Find where the given text appears and provide that cell's center as [X, Y] coordinate. 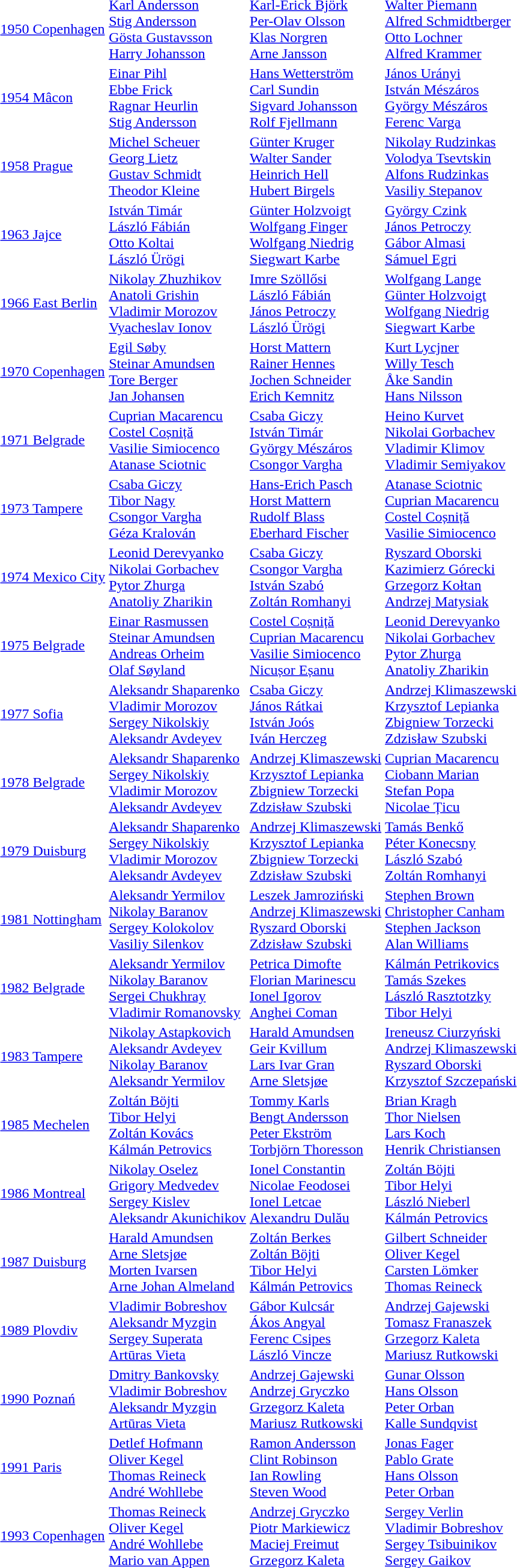
Hans WetterströmCarl SundinSigvard JohanssonRolf Fjellmann [315, 97]
Csaba GiczyJános RátkaiIstván JoósIván Herczeg [315, 714]
Cuprian MacarencuCostel CoșnițăVasilie SimiocencoAtanase Sciotnic [178, 440]
Zoltán BerkesZoltán BöjtiTibor HelyiKálmán Petrovics [315, 1262]
Nikolay OselezGrigory MedvedevSergey KislevAleksandr Akunichikov [178, 1193]
Günter HolzvoigtWolfgang FingerWolfgang NiedrigSiegwart Karbe [315, 234]
Aleksandr YermilovNikolay BaranovSergey KolokolovVasiliy Silenkov [178, 919]
Vladimir BobreshovAleksandr MyzginSergey SuperataArtūras Vieta [178, 1330]
Detlef HofmannOliver KegelThomas ReineckAndré Wohllebe [178, 1467]
Leonid DerevyankoNikolai GorbachevPytor ZhurgaAnatoliy Zharikin [178, 577]
Günter KrugerWalter SanderHeinrich HellHubert Birgels [315, 166]
Dmitry BankovskyVladimir BobreshovAleksandr MyzginArtūras Vieta [178, 1399]
Nikolay ZhuzhikovAnatoli GrishinVladimir MorozovVyacheslav Ionov [178, 303]
Gábor KulcsárÁkos AngyalFerenc CsipesLászló Vincze [315, 1330]
Zoltán BöjtiTibor HelyiZoltán KovácsKálmán Petrovics [178, 1125]
Hans-Erich PaschHorst MatternRudolf BlassEberhard Fischer [315, 508]
Petrica DimofteFlorian MarinescuIonel IgorovAnghei Coman [315, 988]
Csaba GiczyTibor NagyCsongor VarghaGéza Kralován [178, 508]
Harald AmundsenGeir KvillumLars Ivar GranArne Sletsjøe [315, 1056]
Michel ScheuerGeorg LietzGustav SchmidtTheodor Kleine [178, 166]
Egil SøbySteinar AmundsenTore BergerJan Johansen [178, 371]
Csaba GiczyCsongor VarghaIstván SzabóZoltán Romhanyi [315, 577]
Einar PihlEbbe FrickRagnar HeurlinStig Andersson [178, 97]
Ramon AnderssonClint RobinsonIan RowlingSteven Wood [315, 1467]
Csaba GiczyIstván TimárGyörgy MészárosCsongor Vargha [315, 440]
Leszek JamrozińskiAndrzej KlimaszewskiRyszard OborskiZdzisław Szubski [315, 919]
Costel CoșnițăCuprian MacarencuVasilie SimiocencoNicușor Eșanu [315, 645]
István TimárLászló FábiánOtto KoltaiLászló Ürögi [178, 234]
Einar RasmussenSteinar AmundsenAndreas OrheimOlaf Søyland [178, 645]
Aleksandr YermilovNikolay BaranovSergei ChukhrayVladimir Romanovsky [178, 988]
Horst MatternRainer HennesJochen SchneiderErich Kemnitz [315, 371]
Imre SzöllősiLászló FábiánJános PetroczyLászló Ürögi [315, 303]
Andrzej GajewskiAndrzej GryczkoGrzegorz KaletaMariusz Rutkowski [315, 1399]
Nikolay AstapkovichAleksandr AvdeyevNikolay BaranovAleksandr Yermilov [178, 1056]
Aleksandr ShaparenkoVladimir MorozovSergey NikolskiyAleksandr Avdeyev [178, 714]
Harald AmundsenArne SletsjøeMorten IvarsenArne Johan Almeland [178, 1262]
Ionel ConstantinNicolae FeodoseiIonel LetcaeAlexandru Dulău [315, 1193]
Tommy KarlsBengt AnderssonPeter EkströmTorbjörn Thoresson [315, 1125]
